Return (x, y) of the center of cell containing provided text 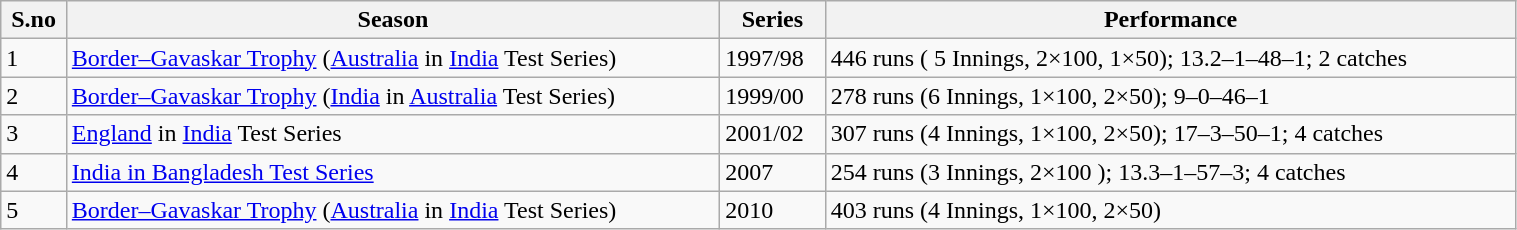
2 (34, 96)
Border–Gavaskar Trophy (India in Australia Test Series) (392, 96)
403 runs (4 Innings, 1×100, 2×50) (1170, 210)
2001/02 (773, 134)
307 runs (4 Innings, 1×100, 2×50); 17–3–50–1; 4 catches (1170, 134)
446 runs ( 5 Innings, 2×100, 1×50); 13.2–1–48–1; 2 catches (1170, 58)
3 (34, 134)
England in India Test Series (392, 134)
Season (392, 20)
India in Bangladesh Test Series (392, 172)
4 (34, 172)
2007 (773, 172)
S.no (34, 20)
278 runs (6 Innings, 1×100, 2×50); 9–0–46–1 (1170, 96)
Series (773, 20)
1 (34, 58)
5 (34, 210)
1997/98 (773, 58)
1999/00 (773, 96)
Performance (1170, 20)
2010 (773, 210)
254 runs (3 Innings, 2×100 ); 13.3–1–57–3; 4 catches (1170, 172)
